Detect which cell encompasses the target text, then output its [x, y] center coordinate. 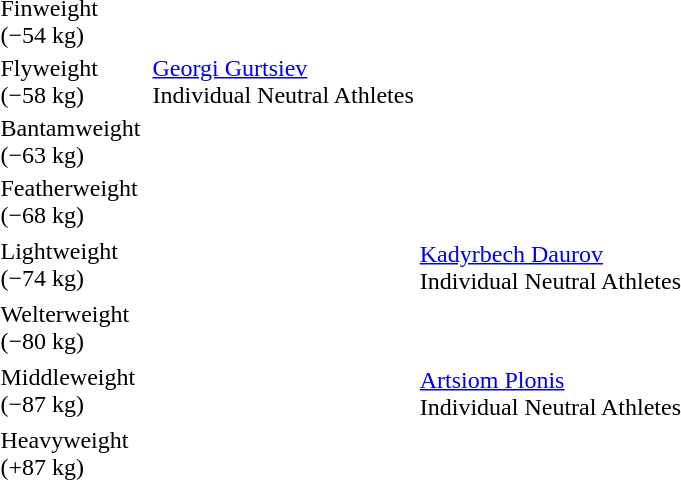
Georgi Gurtsiev Individual Neutral Athletes [283, 82]
